Capture the cell that displays the provided text and extract its (X, Y) central coordinate. 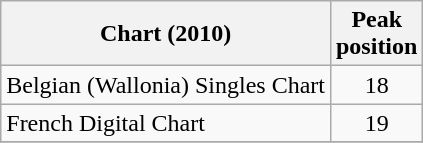
Peakposition (376, 34)
French Digital Chart (166, 123)
19 (376, 123)
Belgian (Wallonia) Singles Chart (166, 85)
Chart (2010) (166, 34)
18 (376, 85)
